Locate the cell with the specified text and output its [X, Y] center coordinate. 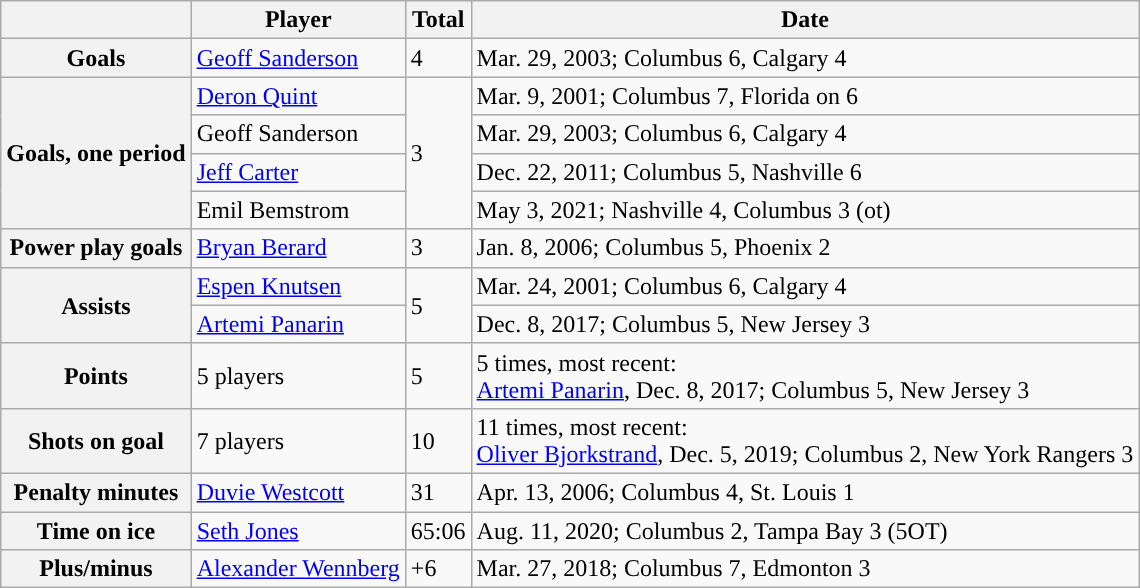
Aug. 11, 2020; Columbus 2, Tampa Bay 3 (5OT) [805, 531]
10 [438, 440]
Points [96, 376]
Seth Jones [298, 531]
Assists [96, 305]
Bryan Berard [298, 248]
5 players [298, 376]
Dec. 22, 2011; Columbus 5, Nashville 6 [805, 172]
65:06 [438, 531]
Total [438, 20]
Artemi Panarin [298, 324]
5 times, most recent:Artemi Panarin, Dec. 8, 2017; Columbus 5, New Jersey 3 [805, 376]
Time on ice [96, 531]
Duvie Westcott [298, 492]
Penalty minutes [96, 492]
31 [438, 492]
Dec. 8, 2017; Columbus 5, New Jersey 3 [805, 324]
Jan. 8, 2006; Columbus 5, Phoenix 2 [805, 248]
Mar. 9, 2001; Columbus 7, Florida on 6 [805, 96]
4 [438, 58]
Power play goals [96, 248]
7 players [298, 440]
Date [805, 20]
Alexander Wennberg [298, 569]
Espen Knutsen [298, 286]
Goals, one period [96, 153]
Apr. 13, 2006; Columbus 4, St. Louis 1 [805, 492]
Plus/minus [96, 569]
Player [298, 20]
Goals [96, 58]
Jeff Carter [298, 172]
Mar. 24, 2001; Columbus 6, Calgary 4 [805, 286]
Mar. 27, 2018; Columbus 7, Edmonton 3 [805, 569]
+6 [438, 569]
Deron Quint [298, 96]
May 3, 2021; Nashville 4, Columbus 3 (ot) [805, 210]
11 times, most recent:Oliver Bjorkstrand, Dec. 5, 2019; Columbus 2, New York Rangers 3 [805, 440]
Emil Bemstrom [298, 210]
Shots on goal [96, 440]
